Scan for the cell matching the given text and deliver its (X, Y) coordinate at center. 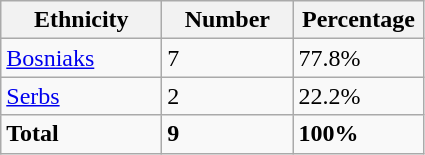
Number (228, 20)
Total (82, 134)
Percentage (358, 20)
77.8% (358, 58)
Ethnicity (82, 20)
Bosniaks (82, 58)
100% (358, 134)
7 (228, 58)
2 (228, 96)
22.2% (358, 96)
Serbs (82, 96)
9 (228, 134)
